Extract the (X, Y) coordinate from the center of the cell holding the provided text.  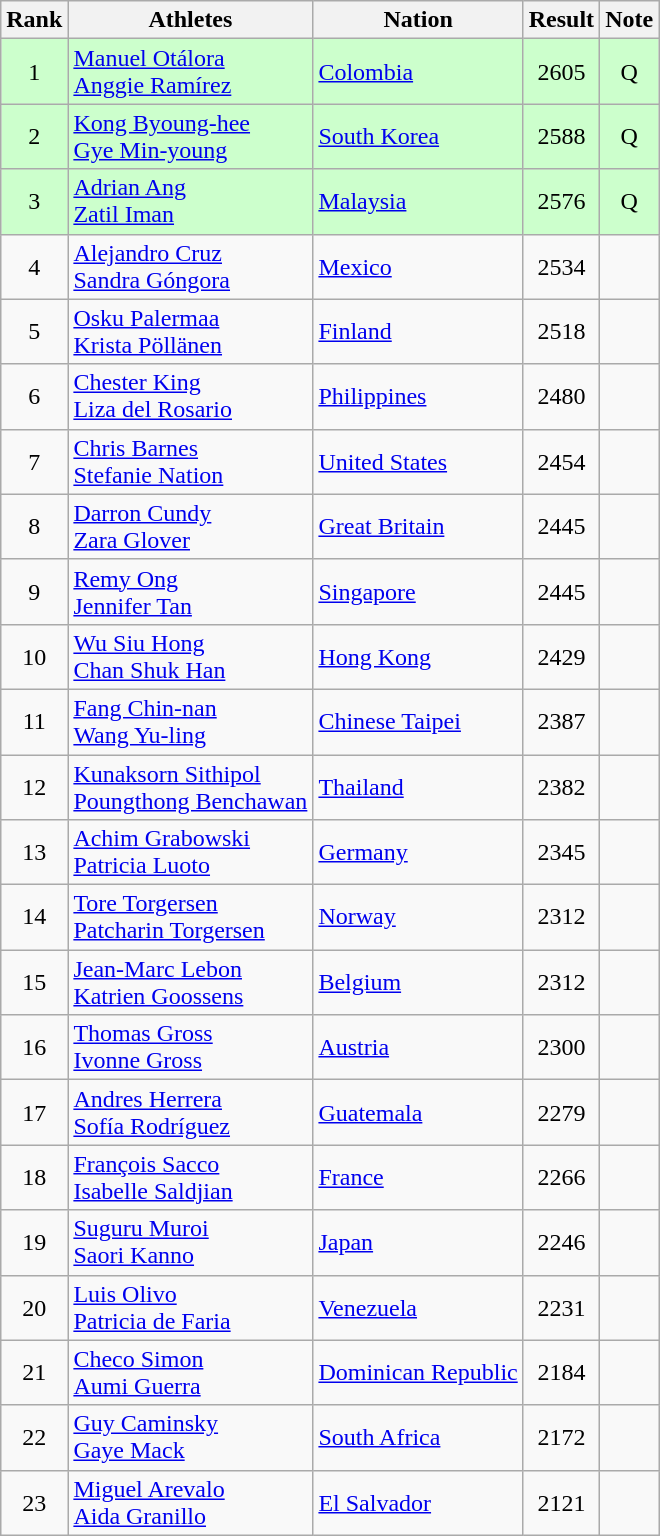
Chris BarnesStefanie Nation (190, 462)
Achim GrabowskiPatricia Luoto (190, 852)
Philippines (418, 396)
10 (34, 656)
Wu Siu HongChan Shuk Han (190, 656)
Mexico (418, 266)
Nation (418, 20)
2 (34, 136)
Note (630, 20)
Checo SimonAumi Guerra (190, 1372)
2266 (561, 1178)
2345 (561, 852)
14 (34, 918)
2534 (561, 266)
Adrian AngZatil Iman (190, 202)
Jean-Marc LebonKatrien Goossens (190, 982)
2605 (561, 72)
2480 (561, 396)
Chinese Taipei (418, 722)
18 (34, 1178)
2518 (561, 332)
Malaysia (418, 202)
3 (34, 202)
12 (34, 786)
Hong Kong (418, 656)
Germany (418, 852)
Kong Byoung-heeGye Min-young (190, 136)
2172 (561, 1438)
Chester KingLiza del Rosario (190, 396)
9 (34, 592)
Belgium (418, 982)
South Africa (418, 1438)
2387 (561, 722)
Osku PalermaaKrista Pöllänen (190, 332)
Result (561, 20)
8 (34, 526)
19 (34, 1242)
Suguru MuroiSaori Kanno (190, 1242)
Colombia (418, 72)
2279 (561, 1112)
South Korea (418, 136)
20 (34, 1308)
2300 (561, 1048)
7 (34, 462)
El Salvador (418, 1502)
2231 (561, 1308)
France (418, 1178)
23 (34, 1502)
Thomas GrossIvonne Gross (190, 1048)
2454 (561, 462)
François SaccoIsabelle Saldjian (190, 1178)
2382 (561, 786)
Great Britain (418, 526)
6 (34, 396)
4 (34, 266)
Fang Chin-nanWang Yu-ling (190, 722)
5 (34, 332)
2121 (561, 1502)
Kunaksorn SithipolPoungthong Benchawan (190, 786)
Singapore (418, 592)
17 (34, 1112)
13 (34, 852)
Guy CaminskyGaye Mack (190, 1438)
Venezuela (418, 1308)
Remy OngJennifer Tan (190, 592)
2246 (561, 1242)
2429 (561, 656)
Manuel OtáloraAnggie Ramírez (190, 72)
Darron CundyZara Glover (190, 526)
Austria (418, 1048)
Guatemala (418, 1112)
Dominican Republic (418, 1372)
Athletes (190, 20)
16 (34, 1048)
11 (34, 722)
1 (34, 72)
Alejandro CruzSandra Góngora (190, 266)
Miguel ArevaloAida Granillo (190, 1502)
2184 (561, 1372)
Thailand (418, 786)
22 (34, 1438)
Luis OlivoPatricia de Faria (190, 1308)
Tore TorgersenPatcharin Torgersen (190, 918)
2588 (561, 136)
Andres HerreraSofía Rodríguez (190, 1112)
15 (34, 982)
2576 (561, 202)
21 (34, 1372)
United States (418, 462)
Finland (418, 332)
Norway (418, 918)
Rank (34, 20)
Japan (418, 1242)
